Search for the cell housing the specified text and yield its (x, y) center coordinate. 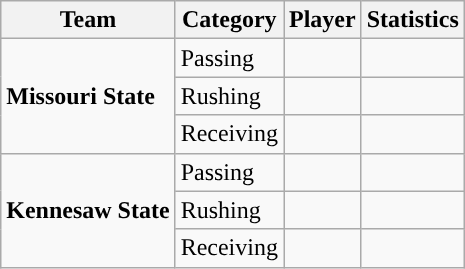
Team (88, 20)
Missouri State (88, 96)
Statistics (412, 20)
Kennesaw State (88, 210)
Player (323, 20)
Category (229, 20)
